Locate the cell with the specified text and output its [X, Y] center coordinate. 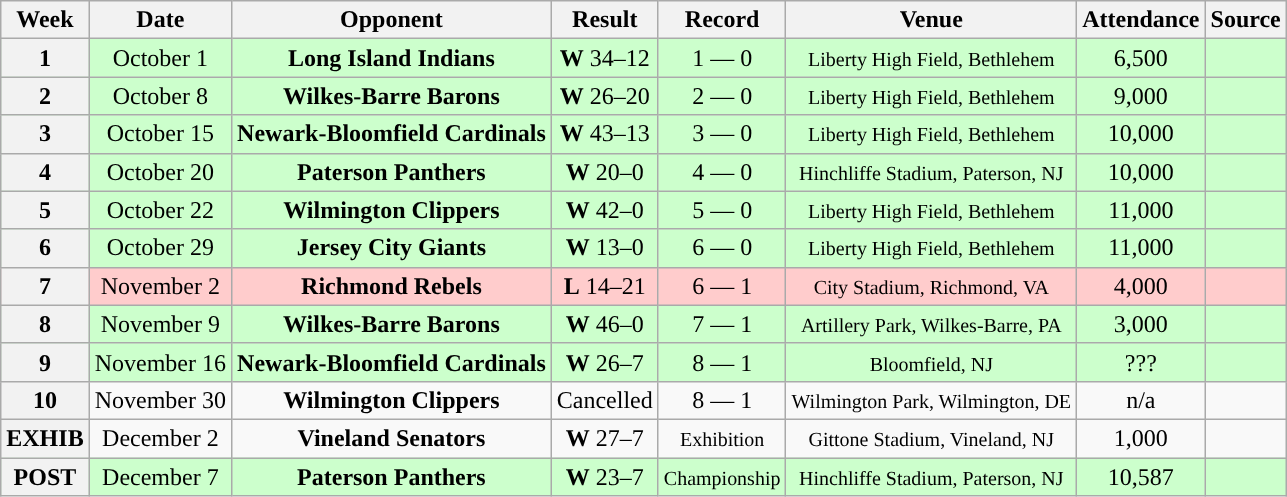
Venue [932, 20]
4 [45, 172]
W 46–0 [604, 324]
Richmond Rebels [392, 286]
Artillery Park, Wilkes-Barre, PA [932, 324]
9 [45, 362]
10,587 [1141, 477]
6,500 [1141, 58]
November 2 [160, 286]
W 23–7 [604, 477]
November 16 [160, 362]
December 7 [160, 477]
Vineland Senators [392, 438]
7 [45, 286]
3 [45, 134]
n/a [1141, 400]
4,000 [1141, 286]
W 27–7 [604, 438]
7 — 1 [722, 324]
1,000 [1141, 438]
3,000 [1141, 324]
Exhibition [722, 438]
6 [45, 248]
6 — 1 [722, 286]
1 — 0 [722, 58]
3 — 0 [722, 134]
W 20–0 [604, 172]
2 [45, 96]
October 22 [160, 210]
5 [45, 210]
Long Island Indians [392, 58]
City Stadium, Richmond, VA [932, 286]
4 — 0 [722, 172]
2 — 0 [722, 96]
Championship [722, 477]
6 — 0 [722, 248]
Date [160, 20]
November 9 [160, 324]
10 [45, 400]
Gittone Stadium, Vineland, NJ [932, 438]
October 29 [160, 248]
Attendance [1141, 20]
Wilmington Park, Wilmington, DE [932, 400]
9,000 [1141, 96]
Record [722, 20]
October 1 [160, 58]
Week [45, 20]
8 [45, 324]
November 30 [160, 400]
W 34–12 [604, 58]
October 15 [160, 134]
Cancelled [604, 400]
1 [45, 58]
Opponent [392, 20]
W 26–7 [604, 362]
L 14–21 [604, 286]
Jersey City Giants [392, 248]
??? [1141, 362]
Result [604, 20]
W 42–0 [604, 210]
Bloomfield, NJ [932, 362]
POST [45, 477]
October 20 [160, 172]
October 8 [160, 96]
W 13–0 [604, 248]
December 2 [160, 438]
W 26–20 [604, 96]
W 43–13 [604, 134]
5 — 0 [722, 210]
Source [1246, 20]
EXHIB [45, 438]
